Output the [x, y] coordinate of the center of the cell containing the given text.  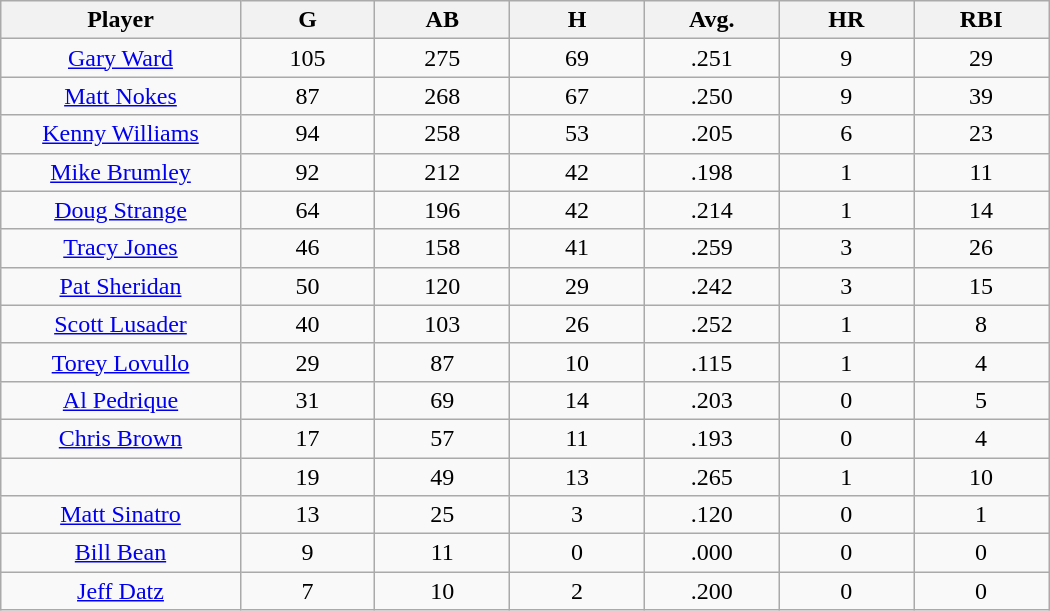
15 [982, 286]
AB [442, 20]
G [308, 20]
39 [982, 96]
Gary Ward [120, 58]
7 [308, 591]
.259 [712, 248]
.115 [712, 362]
67 [578, 96]
.252 [712, 324]
.242 [712, 286]
46 [308, 248]
17 [308, 438]
Player [120, 20]
.198 [712, 172]
H [578, 20]
.205 [712, 134]
Kenny Williams [120, 134]
Jeff Datz [120, 591]
53 [578, 134]
.203 [712, 400]
Pat Sheridan [120, 286]
50 [308, 286]
Matt Nokes [120, 96]
57 [442, 438]
Matt Sinatro [120, 515]
41 [578, 248]
RBI [982, 20]
268 [442, 96]
.251 [712, 58]
.200 [712, 591]
212 [442, 172]
Bill Bean [120, 553]
94 [308, 134]
.000 [712, 553]
2 [578, 591]
Chris Brown [120, 438]
.250 [712, 96]
120 [442, 286]
8 [982, 324]
Al Pedrique [120, 400]
Doug Strange [120, 210]
19 [308, 477]
Scott Lusader [120, 324]
158 [442, 248]
31 [308, 400]
196 [442, 210]
.265 [712, 477]
Tracy Jones [120, 248]
.193 [712, 438]
Avg. [712, 20]
HR [846, 20]
5 [982, 400]
105 [308, 58]
.120 [712, 515]
Mike Brumley [120, 172]
92 [308, 172]
.214 [712, 210]
23 [982, 134]
25 [442, 515]
64 [308, 210]
275 [442, 58]
40 [308, 324]
103 [442, 324]
Torey Lovullo [120, 362]
6 [846, 134]
49 [442, 477]
258 [442, 134]
